Detect which cell encompasses the target text, then output its (X, Y) center coordinate. 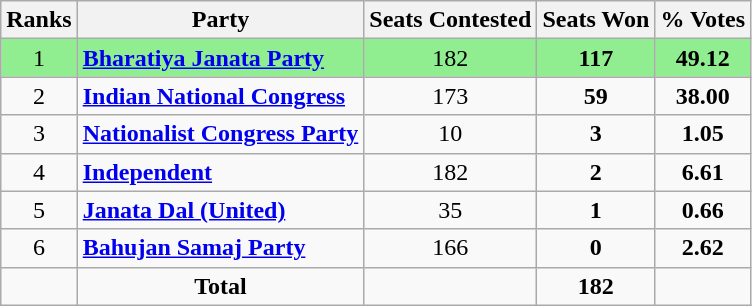
Bahujan Samaj Party (220, 248)
Janata Dal (United) (220, 210)
2.62 (703, 248)
Ranks (39, 20)
Indian National Congress (220, 96)
Total (220, 286)
5 (39, 210)
59 (596, 96)
49.12 (703, 58)
38.00 (703, 96)
6 (39, 248)
Bharatiya Janata Party (220, 58)
1.05 (703, 134)
166 (450, 248)
0 (596, 248)
0.66 (703, 210)
Party (220, 20)
10 (450, 134)
Seats Contested (450, 20)
35 (450, 210)
Independent (220, 172)
173 (450, 96)
Nationalist Congress Party (220, 134)
% Votes (703, 20)
6.61 (703, 172)
117 (596, 58)
Seats Won (596, 20)
4 (39, 172)
